Scan for the cell matching the given text and deliver its (X, Y) coordinate at center. 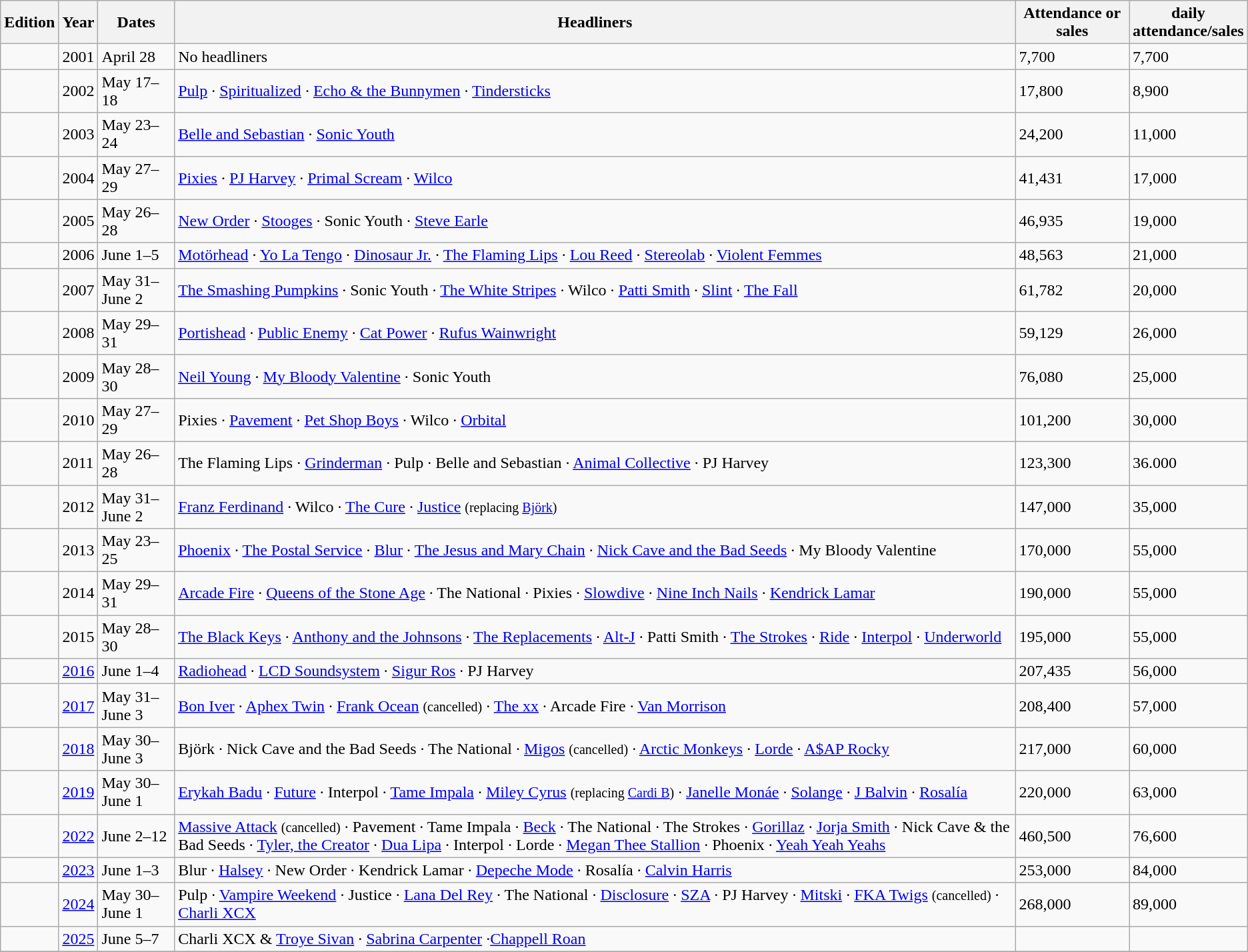
59,129 (1072, 333)
June 1–4 (136, 671)
2016 (79, 671)
220,000 (1072, 792)
207,435 (1072, 671)
217,000 (1072, 749)
Radiohead · LCD Soundsystem · Sigur Ros · PJ Harvey (595, 671)
30,000 (1189, 420)
The Smashing Pumpkins · Sonic Youth · The White Stripes · Wilco · Patti Smith · Slint · The Fall (595, 289)
11,000 (1189, 135)
2010 (79, 420)
Björk · Nick Cave and the Bad Seeds · The National · Migos (cancelled) · Arctic Monkeys · Lorde · A$AP Rocky (595, 749)
56,000 (1189, 671)
Pulp · Spiritualized · Echo & the Bunnymen · Tindersticks (595, 91)
Year (79, 23)
268,000 (1072, 904)
460,500 (1072, 836)
May 30–June 3 (136, 749)
89,000 (1189, 904)
253,000 (1072, 870)
Dates (136, 23)
2007 (79, 289)
21,000 (1189, 255)
May 23–25 (136, 551)
Motörhead · Yo La Tengo · Dinosaur Jr. · The Flaming Lips · Lou Reed · Stereolab · Violent Femmes (595, 255)
Headliners (595, 23)
Erykah Badu · Future · Interpol · Tame Impala · Miley Cyrus (replacing Cardi B) · Janelle Monáe · Solange · J Balvin · Rosalía (595, 792)
Attendance or sales (1072, 23)
20,000 (1189, 289)
2019 (79, 792)
24,200 (1072, 135)
Blur · Halsey · New Order · Kendrick Lamar · Depeche Mode · Rosalía · Calvin Harris (595, 870)
Bon Iver · Aphex Twin · Frank Ocean (cancelled) · The xx · Arcade Fire · Van Morrison (595, 705)
Belle and Sebastian · Sonic Youth (595, 135)
May 23–24 (136, 135)
May 17–18 (136, 91)
2009 (79, 376)
208,400 (1072, 705)
New Order · Stooges · Sonic Youth · Steve Earle (595, 221)
2002 (79, 91)
101,200 (1072, 420)
190,000 (1072, 593)
57,000 (1189, 705)
June 1–5 (136, 255)
2001 (79, 57)
2024 (79, 904)
8,900 (1189, 91)
61,782 (1072, 289)
63,000 (1189, 792)
The Flaming Lips · Grinderman · Pulp · Belle and Sebastian · Animal Collective · PJ Harvey (595, 463)
2022 (79, 836)
17,800 (1072, 91)
2013 (79, 551)
25,000 (1189, 376)
2006 (79, 255)
2012 (79, 507)
Portishead · Public Enemy · Cat Power · Rufus Wainwright (595, 333)
The Black Keys · Anthony and the Johnsons · The Replacements · Alt-J · Patti Smith · The Strokes · Ride · Interpol · Underworld (595, 637)
Pixies · PJ Harvey · Primal Scream · Wilco (595, 177)
2003 (79, 135)
Pixies · Pavement · Pet Shop Boys · Wilco · Orbital (595, 420)
June 5–7 (136, 939)
June 1–3 (136, 870)
Franz Ferdinand · Wilco · The Cure · Justice (replacing Björk) (595, 507)
daily attendance/sales (1189, 23)
46,935 (1072, 221)
2011 (79, 463)
June 2–12 (136, 836)
19,000 (1189, 221)
No headliners (595, 57)
April 28 (136, 57)
26,000 (1189, 333)
147,000 (1072, 507)
Arcade Fire · Queens of the Stone Age · The National · Pixies · Slowdive · Nine Inch Nails · Kendrick Lamar (595, 593)
Charli XCX & Troye Sivan · Sabrina Carpenter ·Chappell Roan (595, 939)
2025 (79, 939)
60,000 (1189, 749)
170,000 (1072, 551)
2008 (79, 333)
Pulp · Vampire Weekend · Justice · Lana Del Rey · The National · Disclosure · SZA · PJ Harvey · Mitski · FKA Twigs (cancelled) · Charli XCX (595, 904)
35,000 (1189, 507)
123,300 (1072, 463)
76,080 (1072, 376)
41,431 (1072, 177)
2018 (79, 749)
2017 (79, 705)
2005 (79, 221)
May 31–June 3 (136, 705)
2015 (79, 637)
Phoenix · The Postal Service · Blur · The Jesus and Mary Chain · Nick Cave and the Bad Seeds · My Bloody Valentine (595, 551)
2014 (79, 593)
84,000 (1189, 870)
76,600 (1189, 836)
Neil Young · My Bloody Valentine · Sonic Youth (595, 376)
36.000 (1189, 463)
2023 (79, 870)
2004 (79, 177)
48,563 (1072, 255)
Edition (29, 23)
195,000 (1072, 637)
17,000 (1189, 177)
